Pinpoint the cell where the given text exists, returning its (X, Y) midpoint coordinate. 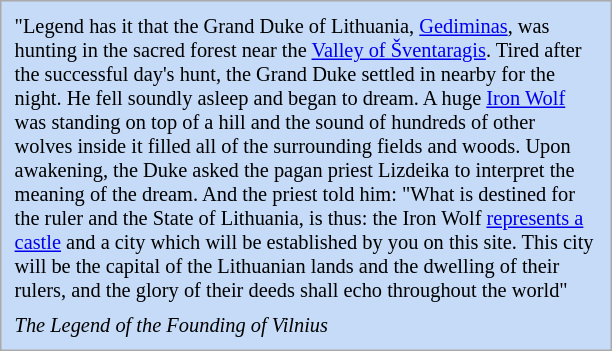
The Legend of the Founding of Vilnius (306, 326)
